Detect which cell encompasses the target text, then output its [x, y] center coordinate. 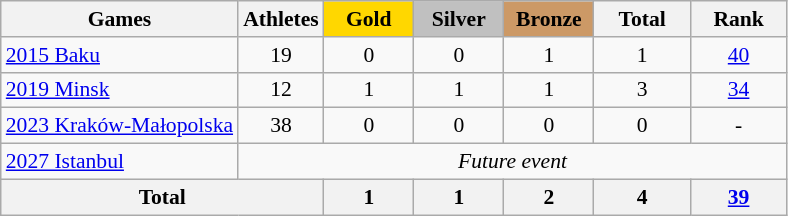
2023 Kraków-Małopolska [120, 126]
40 [738, 55]
38 [281, 126]
Silver [459, 19]
Rank [738, 19]
2027 Istanbul [120, 162]
Games [120, 19]
12 [281, 90]
19 [281, 55]
- [738, 126]
Gold [369, 19]
34 [738, 90]
Future event [512, 162]
3 [642, 90]
Athletes [281, 19]
39 [738, 197]
2019 Minsk [120, 90]
Bronze [549, 19]
2015 Baku [120, 55]
4 [642, 197]
2 [549, 197]
